For the text-containing cell, return its midpoint in (x, y) coordinate format. 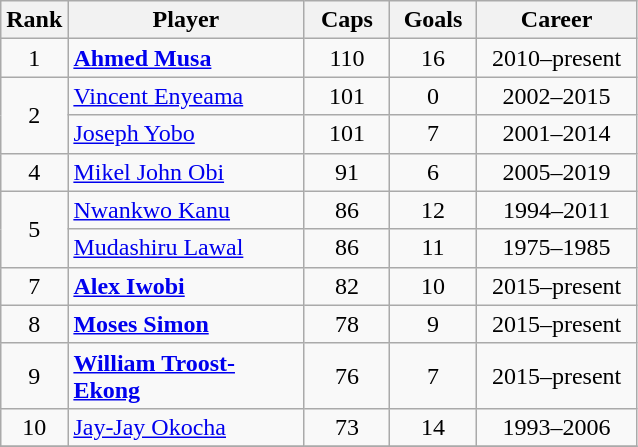
1975–1985 (556, 248)
Moses Simon (186, 324)
73 (347, 427)
Career (556, 20)
14 (433, 427)
82 (347, 286)
6 (433, 172)
16 (433, 58)
Player (186, 20)
91 (347, 172)
1993–2006 (556, 427)
2010–present (556, 58)
Nwankwo Kanu (186, 210)
2005–2019 (556, 172)
Ahmed Musa (186, 58)
Caps (347, 20)
8 (34, 324)
5 (34, 229)
Alex Iwobi (186, 286)
78 (347, 324)
2002–2015 (556, 96)
76 (347, 376)
110 (347, 58)
Rank (34, 20)
Joseph Yobo (186, 134)
12 (433, 210)
2001–2014 (556, 134)
0 (433, 96)
4 (34, 172)
Mikel John Obi (186, 172)
1 (34, 58)
1994–2011 (556, 210)
Goals (433, 20)
Vincent Enyeama (186, 96)
2 (34, 115)
Mudashiru Lawal (186, 248)
11 (433, 248)
William Troost-Ekong (186, 376)
Jay-Jay Okocha (186, 427)
